Provide the [X, Y] coordinate of the cell's center where the given text is located.  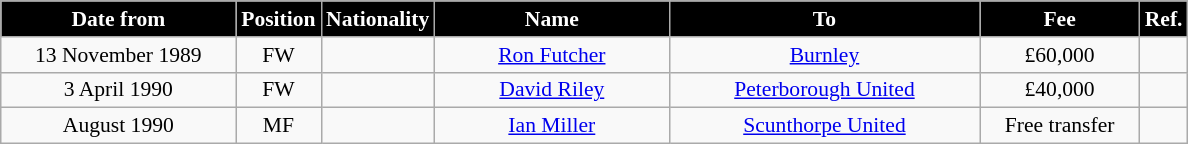
David Riley [552, 90]
Nationality [378, 19]
Date from [118, 19]
Ian Miller [552, 126]
August 1990 [118, 126]
Free transfer [1060, 126]
£60,000 [1060, 55]
To [824, 19]
Ref. [1164, 19]
3 April 1990 [118, 90]
Name [552, 19]
Fee [1060, 19]
Burnley [824, 55]
Position [278, 19]
Scunthorpe United [824, 126]
Peterborough United [824, 90]
Ron Futcher [552, 55]
MF [278, 126]
13 November 1989 [118, 55]
£40,000 [1060, 90]
